Output the [X, Y] coordinate of the center of the cell containing the given text.  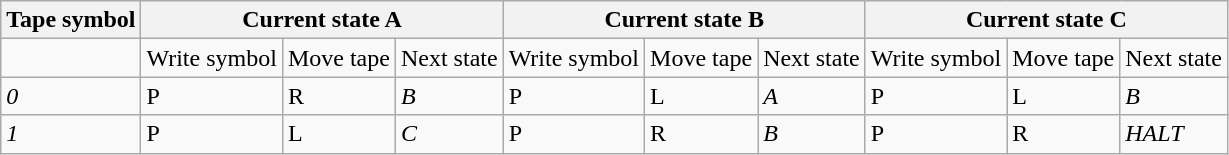
1 [71, 134]
HALT [1174, 134]
Current state C [1046, 20]
Current state A [322, 20]
Current state B [684, 20]
A [812, 96]
C [449, 134]
Tape symbol [71, 20]
0 [71, 96]
